Find where the given text appears and provide that cell's center as (x, y) coordinate. 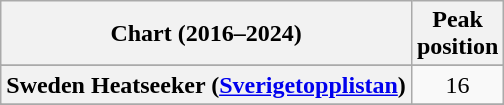
16 (457, 85)
Peakposition (457, 34)
Sweden Heatseeker (Sverigetopplistan) (206, 85)
Chart (2016–2024) (206, 34)
